For the text-containing cell, return its midpoint in [x, y] coordinate format. 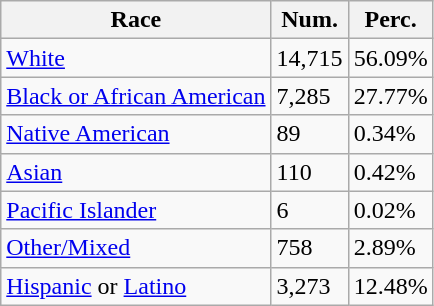
110 [310, 172]
Perc. [390, 20]
Hispanic or Latino [136, 286]
758 [310, 248]
Native American [136, 134]
White [136, 58]
2.89% [390, 248]
7,285 [310, 96]
0.02% [390, 210]
27.77% [390, 96]
12.48% [390, 286]
Other/Mixed [136, 248]
6 [310, 210]
Pacific Islander [136, 210]
56.09% [390, 58]
14,715 [310, 58]
Black or African American [136, 96]
Asian [136, 172]
3,273 [310, 286]
0.34% [390, 134]
Race [136, 20]
0.42% [390, 172]
Num. [310, 20]
89 [310, 134]
